For the text-containing cell, return its midpoint in (X, Y) coordinate format. 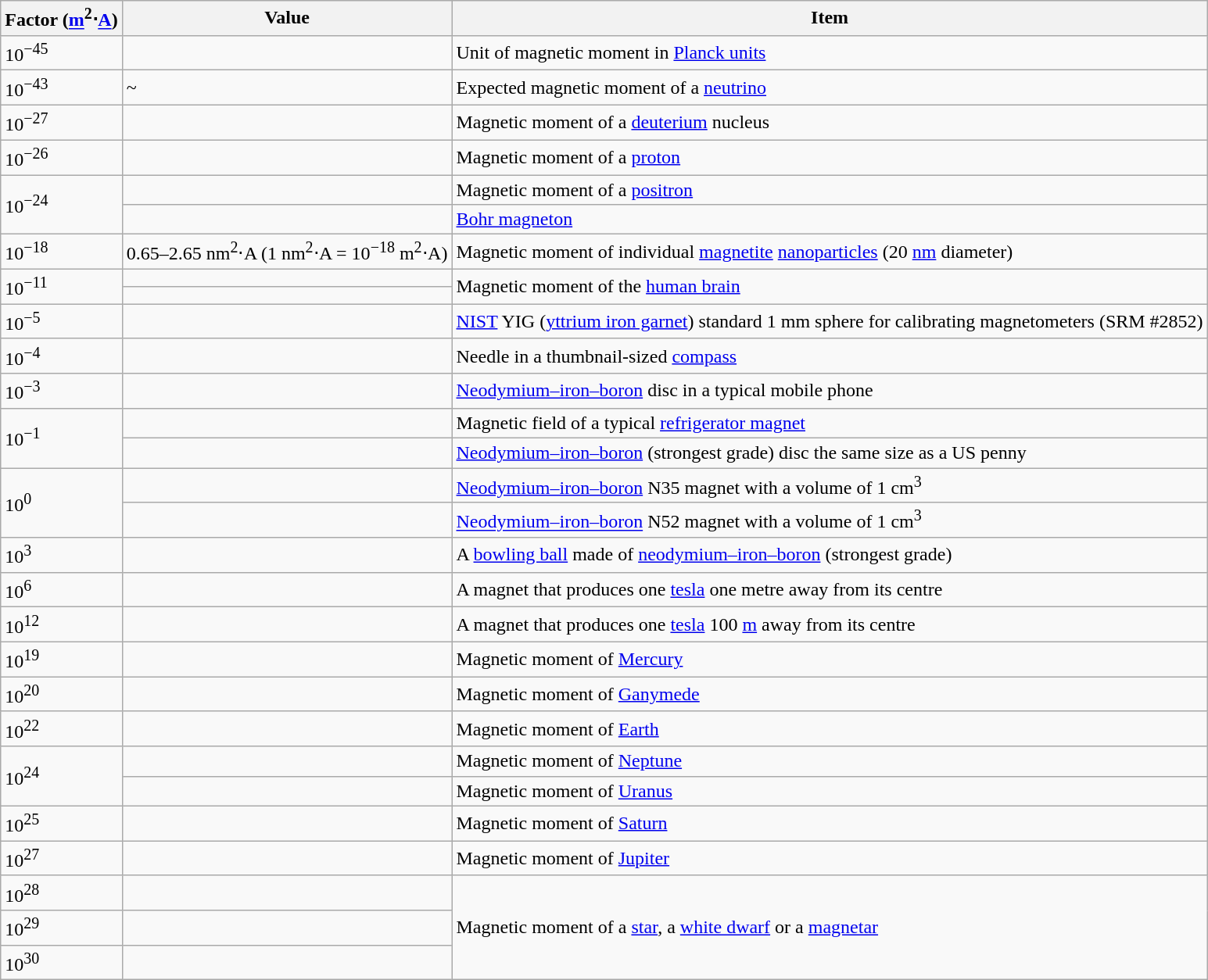
10−5 (61, 322)
Neodymium–iron–boron N52 magnet with a volume of 1 cm3 (830, 520)
Magnetic moment of a deuterium nucleus (830, 122)
Value (287, 19)
1022 (61, 728)
1029 (61, 928)
Magnetic moment of Saturn (830, 824)
Neodymium–iron–boron disc in a typical mobile phone (830, 391)
Needle in a thumbnail-sized compass (830, 356)
Magnetic moment of Mercury (830, 660)
Bohr magneton (830, 220)
Magnetic moment of Ganymede (830, 694)
A bowling ball made of neodymium–iron–boron (strongest grade) (830, 555)
0.65–2.65 nm2⋅A (1 nm2⋅A = 10−18 m2⋅A) (287, 252)
10−43 (61, 88)
10−27 (61, 122)
10−18 (61, 252)
Magnetic field of a typical refrigerator magnet (830, 423)
Magnetic moment of individual magnetite nanoparticles (20 nm diameter) (830, 252)
1024 (61, 776)
Expected magnetic moment of a neutrino (830, 88)
A magnet that produces one tesla 100 m away from its centre (830, 625)
Neodymium–iron–boron (strongest grade) disc the same size as a US penny (830, 452)
1028 (61, 892)
Magnetic moment of the human brain (830, 286)
1030 (61, 963)
10−24 (61, 205)
1012 (61, 625)
1025 (61, 824)
1027 (61, 858)
10−45 (61, 53)
Magnetic moment of a positron (830, 190)
Magnetic moment of Earth (830, 728)
10−26 (61, 158)
NIST YIG (yttrium iron garnet) standard 1 mm sphere for calibrating magnetometers (SRM #2852) (830, 322)
1019 (61, 660)
A magnet that produces one tesla one metre away from its centre (830, 589)
106 (61, 589)
Magnetic moment of a star, a white dwarf or a magnetar (830, 928)
10−1 (61, 438)
~ (287, 88)
Magnetic moment of Neptune (830, 761)
10−11 (61, 286)
10−3 (61, 391)
100 (61, 503)
10−4 (61, 356)
1020 (61, 694)
Magnetic moment of a proton (830, 158)
Magnetic moment of Jupiter (830, 858)
Item (830, 19)
Magnetic moment of Uranus (830, 791)
103 (61, 555)
Neodymium–iron–boron N35 magnet with a volume of 1 cm3 (830, 486)
Factor (m2⋅A) (61, 19)
Unit of magnetic moment in Planck units (830, 53)
